Scan for the cell matching the given text and deliver its [x, y] coordinate at center. 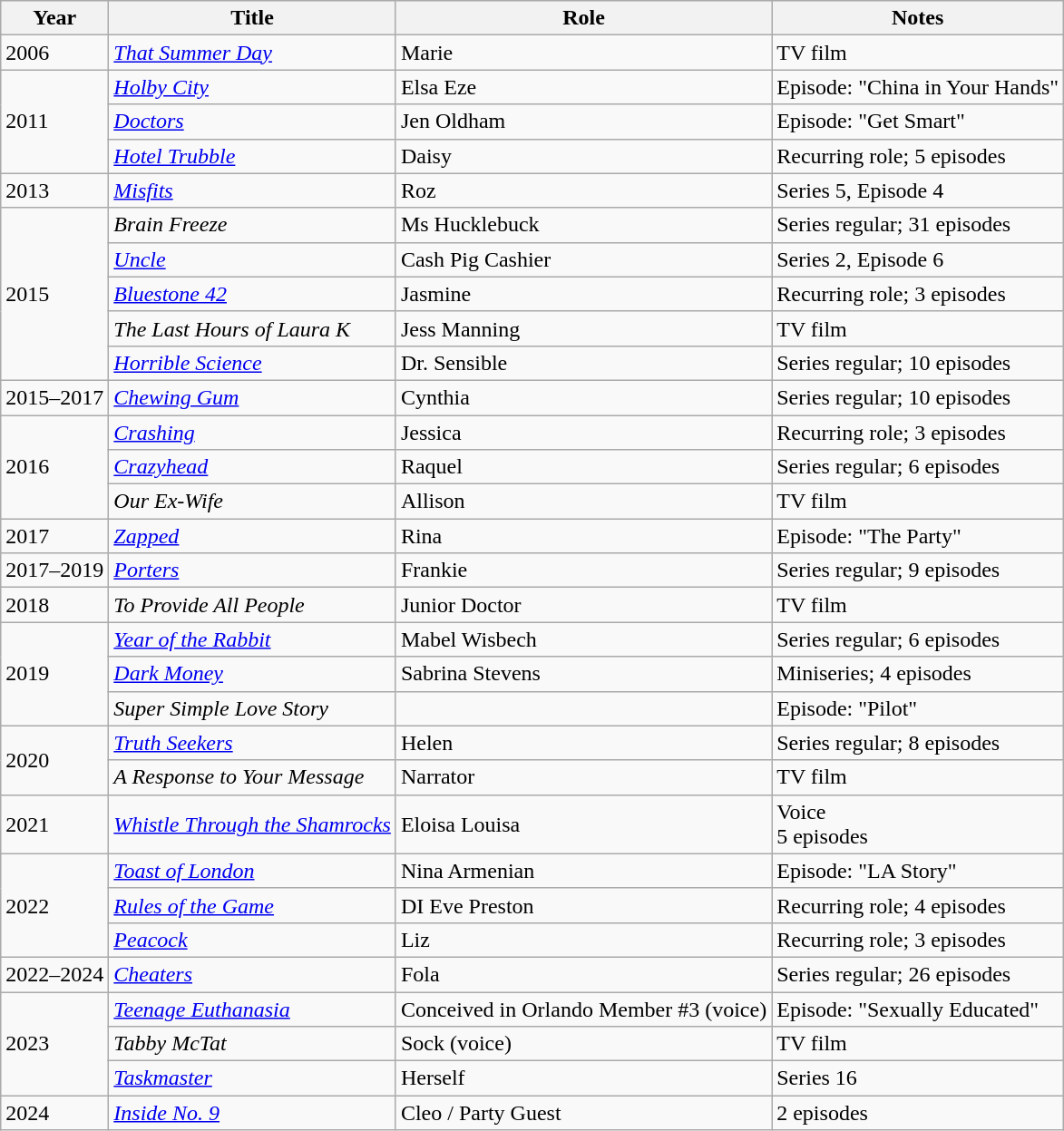
Horrible Science [252, 363]
Mabel Wisbech [583, 639]
Toast of London [252, 871]
2 episodes [918, 1113]
2015–2017 [54, 397]
Zapped [252, 536]
Peacock [252, 940]
Crashing [252, 433]
Series regular; 9 episodes [918, 570]
Ms Hucklebuck [583, 225]
2013 [54, 190]
2020 [54, 760]
2006 [54, 53]
Series 5, Episode 4 [918, 190]
2023 [54, 1044]
2017–2019 [54, 570]
Cleo / Party Guest [583, 1113]
Recurring role; 5 episodes [918, 156]
To Provide All People [252, 605]
Sabrina Stevens [583, 674]
Allison [583, 502]
Herself [583, 1078]
Title [252, 18]
Cheaters [252, 974]
Episode: "Pilot" [918, 708]
Cash Pig Cashier [583, 259]
Episode: "China in Your Hands" [918, 87]
Jessica [583, 433]
2021 [54, 824]
Rules of the Game [252, 905]
Series 2, Episode 6 [918, 259]
Jasmine [583, 294]
Marie [583, 53]
Jen Oldham [583, 122]
Holby City [252, 87]
Teenage Euthanasia [252, 1009]
Junior Doctor [583, 605]
2017 [54, 536]
2022 [54, 905]
Sock (voice) [583, 1044]
2016 [54, 467]
Episode: "LA Story" [918, 871]
Crazyhead [252, 467]
Jess Manning [583, 328]
DI Eve Preston [583, 905]
2015 [54, 294]
Series regular; 26 episodes [918, 974]
A Response to Your Message [252, 777]
Taskmaster [252, 1078]
Narrator [583, 777]
Episode: "The Party" [918, 536]
Our Ex-Wife [252, 502]
Cynthia [583, 397]
Voice5 episodes [918, 824]
Chewing Gum [252, 397]
Recurring role; 4 episodes [918, 905]
Misfits [252, 190]
Conceived in Orlando Member #3 (voice) [583, 1009]
2011 [54, 122]
Frankie [583, 570]
Uncle [252, 259]
Doctors [252, 122]
Notes [918, 18]
Roz [583, 190]
Helen [583, 743]
Episode: "Sexually Educated" [918, 1009]
Elsa Eze [583, 87]
Series 16 [918, 1078]
That Summer Day [252, 53]
Series regular; 8 episodes [918, 743]
Porters [252, 570]
Brain Freeze [252, 225]
Inside No. 9 [252, 1113]
2019 [54, 674]
Truth Seekers [252, 743]
Bluestone 42 [252, 294]
Year of the Rabbit [252, 639]
Daisy [583, 156]
Series regular; 31 episodes [918, 225]
Tabby McTat [252, 1044]
Year [54, 18]
Dark Money [252, 674]
2018 [54, 605]
Liz [583, 940]
2022–2024 [54, 974]
Miniseries; 4 episodes [918, 674]
Whistle Through the Shamrocks [252, 824]
2024 [54, 1113]
The Last Hours of Laura K [252, 328]
Nina Armenian [583, 871]
Raquel [583, 467]
Dr. Sensible [583, 363]
Role [583, 18]
Rina [583, 536]
Episode: "Get Smart" [918, 122]
Eloisa Louisa [583, 824]
Fola [583, 974]
Super Simple Love Story [252, 708]
Hotel Trubble [252, 156]
